Provide the (x, y) coordinate of the cell's center where the given text is located.  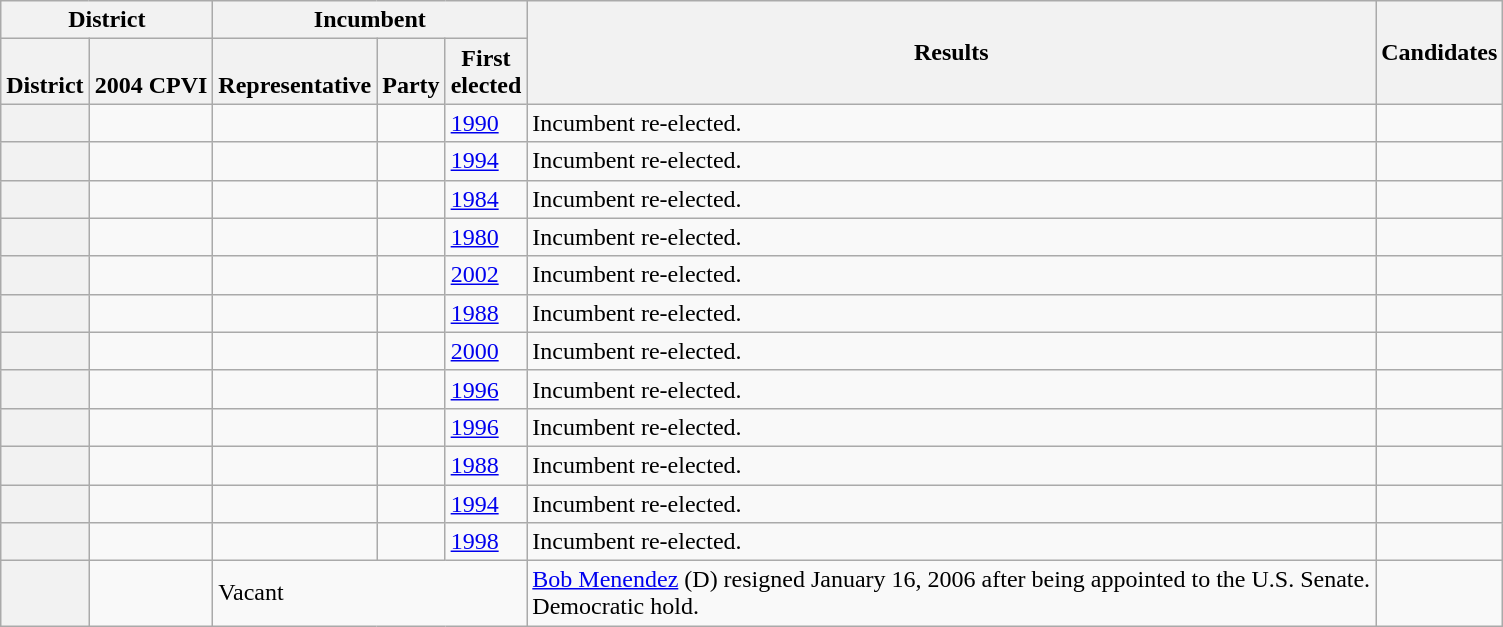
1984 (486, 199)
Candidates (1440, 52)
2002 (486, 275)
2004 CPVI (151, 72)
Party (411, 72)
Incumbent (370, 20)
Firstelected (486, 72)
Bob Menendez (D) resigned January 16, 2006 after being appointed to the U.S. Senate.Democratic hold. (952, 594)
Vacant (370, 594)
1998 (486, 542)
1980 (486, 237)
2000 (486, 351)
Results (952, 52)
Representative (295, 72)
1990 (486, 123)
